Locate the cell with the specified text and output its [x, y] center coordinate. 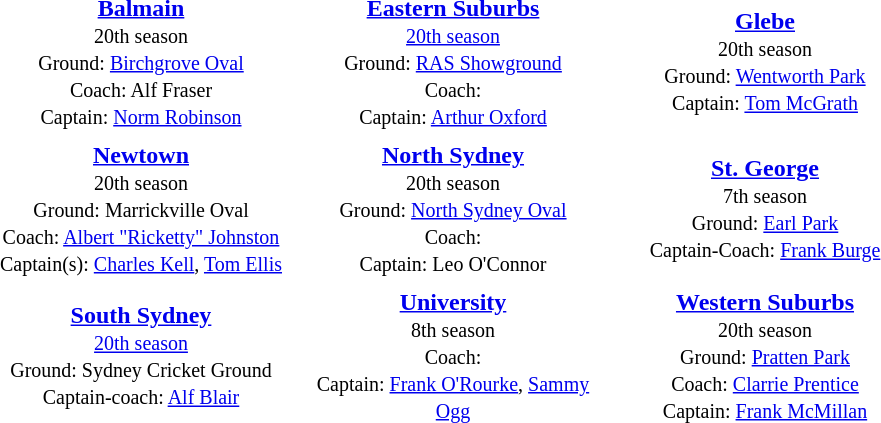
North Sydney20th seasonGround: North Sydney Oval Coach: Captain: Leo O'Connor [452, 209]
